For the text-containing cell, return its midpoint in [x, y] coordinate format. 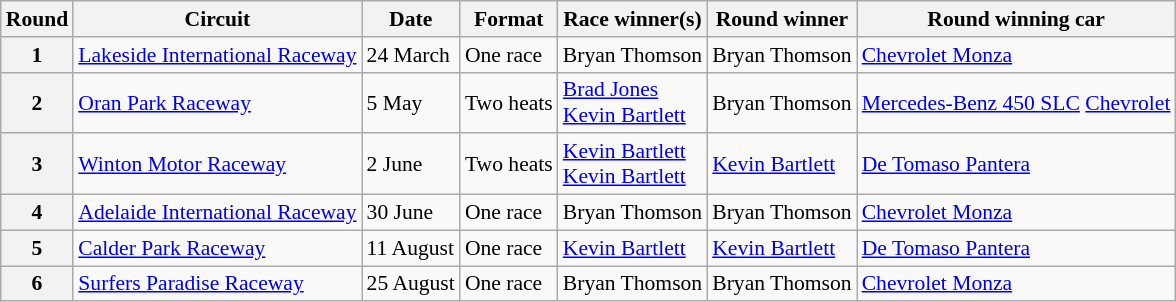
Round winning car [1016, 19]
5 May [411, 102]
Kevin BartlettKevin Bartlett [632, 164]
6 [38, 284]
Round winner [782, 19]
Calder Park Raceway [217, 248]
Date [411, 19]
11 August [411, 248]
Round [38, 19]
Lakeside International Raceway [217, 55]
Oran Park Raceway [217, 102]
Mercedes-Benz 450 SLC Chevrolet [1016, 102]
Surfers Paradise Raceway [217, 284]
24 March [411, 55]
4 [38, 213]
Adelaide International Raceway [217, 213]
5 [38, 248]
1 [38, 55]
Brad JonesKevin Bartlett [632, 102]
30 June [411, 213]
25 August [411, 284]
Race winner(s) [632, 19]
Format [509, 19]
3 [38, 164]
Circuit [217, 19]
2 [38, 102]
2 June [411, 164]
Winton Motor Raceway [217, 164]
